Locate the cell with the specified text and output its (x, y) center coordinate. 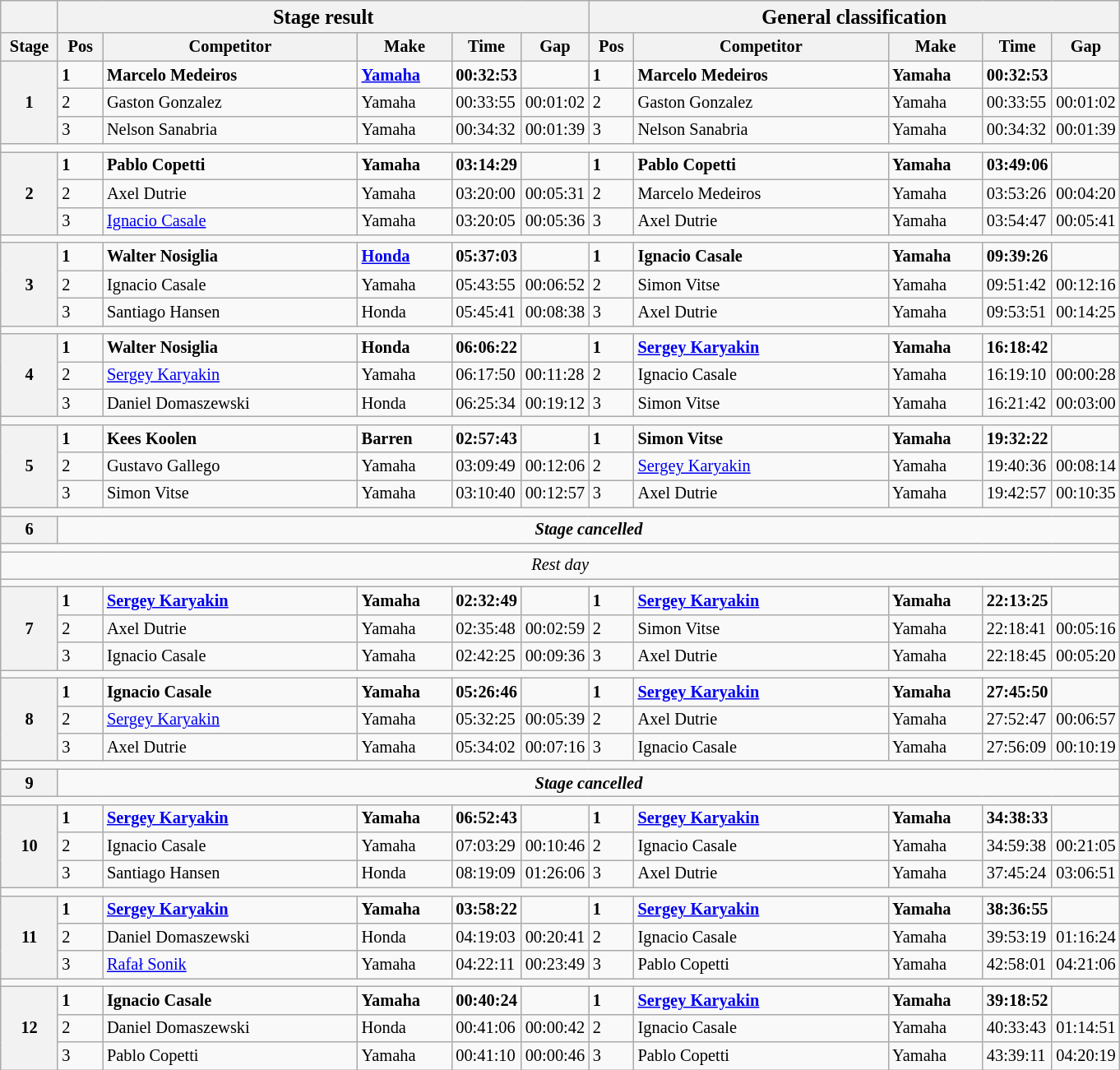
04:20:19 (1085, 1056)
00:00:28 (1085, 375)
05:37:03 (486, 257)
19:42:57 (1017, 493)
01:16:24 (1085, 937)
02:57:43 (486, 438)
Rest day (561, 565)
03:49:06 (1017, 165)
00:41:10 (486, 1056)
05:26:46 (486, 692)
37:45:24 (1017, 873)
40:33:43 (1017, 1028)
00:06:57 (1085, 720)
02:32:49 (486, 600)
05:43:55 (486, 285)
00:10:35 (1085, 493)
19:32:22 (1017, 438)
11 (30, 938)
00:00:46 (555, 1056)
5 (30, 466)
01:26:06 (555, 873)
Stage result (323, 16)
00:09:36 (555, 656)
06:52:43 (486, 818)
34:59:38 (1017, 846)
00:12:57 (555, 493)
05:34:02 (486, 747)
02:35:48 (486, 628)
8 (30, 719)
22:13:25 (1017, 600)
00:10:19 (1085, 747)
10 (30, 845)
16:21:42 (1017, 403)
03:06:51 (1085, 873)
Rafał Sonik (230, 965)
34:38:33 (1017, 818)
00:07:16 (555, 747)
09:51:42 (1017, 285)
6 (30, 530)
04:22:11 (486, 965)
00:40:24 (486, 1000)
09:39:26 (1017, 257)
00:21:05 (1085, 846)
00:10:46 (555, 846)
00:00:42 (555, 1028)
06:17:50 (486, 375)
9 (30, 783)
00:23:49 (555, 965)
12 (30, 1028)
00:02:59 (555, 628)
03:58:22 (486, 910)
42:58:01 (1017, 965)
00:05:41 (1085, 221)
4 (30, 375)
03:14:29 (486, 165)
04:21:06 (1085, 965)
00:11:28 (555, 375)
00:41:06 (486, 1028)
00:20:41 (555, 937)
05:32:25 (486, 720)
04:19:03 (486, 937)
16:19:10 (1017, 375)
06:25:34 (486, 403)
03:10:40 (486, 493)
Stage (30, 47)
09:53:51 (1017, 312)
06:06:22 (486, 348)
00:05:20 (1085, 656)
00:05:39 (555, 720)
7 (30, 628)
07:03:29 (486, 846)
01:14:51 (1085, 1028)
00:06:52 (555, 285)
00:08:38 (555, 312)
00:04:20 (1085, 193)
00:08:14 (1085, 466)
03:20:00 (486, 193)
27:56:09 (1017, 747)
43:39:11 (1017, 1056)
00:05:31 (555, 193)
Kees Koolen (230, 438)
27:45:50 (1017, 692)
00:12:16 (1085, 285)
39:53:19 (1017, 937)
02:42:25 (486, 656)
00:03:00 (1085, 403)
03:53:26 (1017, 193)
27:52:47 (1017, 720)
22:18:41 (1017, 628)
22:18:45 (1017, 656)
16:18:42 (1017, 348)
39:18:52 (1017, 1000)
03:54:47 (1017, 221)
00:12:06 (555, 466)
08:19:09 (486, 873)
00:05:16 (1085, 628)
05:45:41 (486, 312)
03:09:49 (486, 466)
00:05:36 (555, 221)
19:40:36 (1017, 466)
38:36:55 (1017, 910)
General classification (854, 16)
00:14:25 (1085, 312)
Barren (405, 438)
Gustavo Gallego (230, 466)
00:19:12 (555, 403)
03:20:05 (486, 221)
